Provide the (x, y) coordinate of the cell's center where the given text is located.  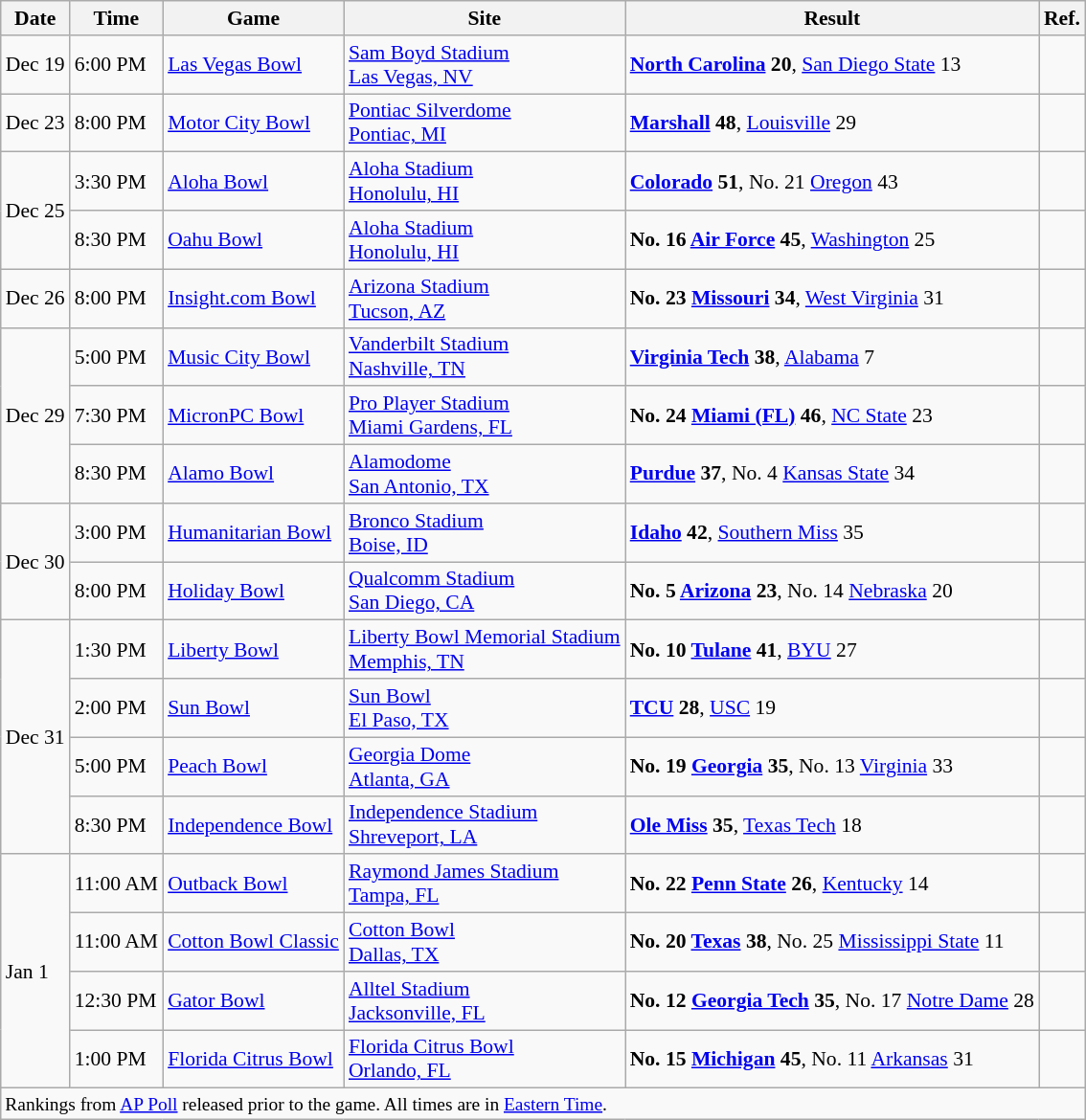
Dec 23 (35, 123)
Pontiac SilverdomePontiac, MI (485, 123)
No. 20 Texas 38, No. 25 Mississippi State 11 (832, 942)
No. 22 Penn State 26, Kentucky 14 (832, 885)
Pro Player StadiumMiami Gardens, FL (485, 415)
Rankings from AP Poll released prior to the game. All times are in Eastern Time. (543, 1105)
Result (832, 18)
Marshall 48, Louisville 29 (832, 123)
Alltel StadiumJacksonville, FL (485, 1001)
Ole Miss 35, Texas Tech 18 (832, 825)
Virginia Tech 38, Alabama 7 (832, 356)
Purdue 37, No. 4 Kansas State 34 (832, 475)
1:00 PM (117, 1059)
No. 19 Georgia 35, No. 13 Virginia 33 (832, 766)
Sun BowlEl Paso, TX (485, 708)
Ref. (1062, 18)
Holiday Bowl (253, 592)
No. 15 Michigan 45, No. 11 Arkansas 31 (832, 1059)
Jan 1 (35, 972)
No. 23 Missouri 34, West Virginia 31 (832, 299)
1:30 PM (117, 649)
Dec 29 (35, 415)
7:30 PM (117, 415)
Arizona StadiumTucson, AZ (485, 299)
Liberty Bowl (253, 649)
Georgia DomeAtlanta, GA (485, 766)
Dec 31 (35, 737)
Cotton Bowl Classic (253, 942)
Independence Bowl (253, 825)
No. 10 Tulane 41, BYU 27 (832, 649)
TCU 28, USC 19 (832, 708)
Las Vegas Bowl (253, 65)
3:00 PM (117, 532)
Bronco StadiumBoise, ID (485, 532)
Independence StadiumShreveport, LA (485, 825)
Motor City Bowl (253, 123)
Colorado 51, No. 21 Oregon 43 (832, 182)
Time (117, 18)
Oahu Bowl (253, 239)
No. 12 Georgia Tech 35, No. 17 Notre Dame 28 (832, 1001)
Aloha Bowl (253, 182)
Date (35, 18)
Raymond James StadiumTampa, FL (485, 885)
Dec 26 (35, 299)
Cotton BowlDallas, TX (485, 942)
Game (253, 18)
Gator Bowl (253, 1001)
Insight.com Bowl (253, 299)
Dec 30 (35, 562)
6:00 PM (117, 65)
AlamodomeSan Antonio, TX (485, 475)
12:30 PM (117, 1001)
Sam Boyd StadiumLas Vegas, NV (485, 65)
Peach Bowl (253, 766)
No. 5 Arizona 23, No. 14 Nebraska 20 (832, 592)
Site (485, 18)
Liberty Bowl Memorial StadiumMemphis, TN (485, 649)
3:30 PM (117, 182)
Alamo Bowl (253, 475)
Dec 25 (35, 211)
Outback Bowl (253, 885)
Vanderbilt StadiumNashville, TN (485, 356)
No. 16 Air Force 45, Washington 25 (832, 239)
Dec 19 (35, 65)
Idaho 42, Southern Miss 35 (832, 532)
No. 24 Miami (FL) 46, NC State 23 (832, 415)
Florida Citrus BowlOrlando, FL (485, 1059)
2:00 PM (117, 708)
Humanitarian Bowl (253, 532)
Music City Bowl (253, 356)
North Carolina 20, San Diego State 13 (832, 65)
MicronPC Bowl (253, 415)
Sun Bowl (253, 708)
Florida Citrus Bowl (253, 1059)
Qualcomm StadiumSan Diego, CA (485, 592)
